For the text-containing cell, return its midpoint in (X, Y) coordinate format. 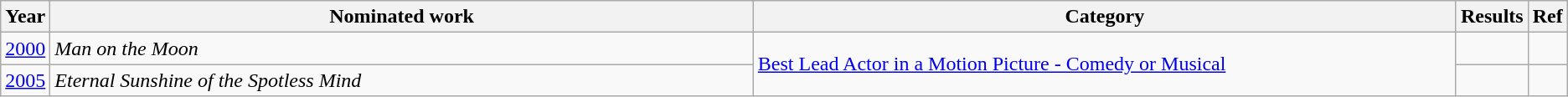
Year (25, 17)
Eternal Sunshine of the Spotless Mind (402, 80)
Man on the Moon (402, 48)
2005 (25, 80)
2000 (25, 48)
Best Lead Actor in a Motion Picture - Comedy or Musical (1104, 64)
Category (1104, 17)
Nominated work (402, 17)
Ref (1548, 17)
Results (1492, 17)
